Output the (X, Y) coordinate of the center of the cell containing the given text.  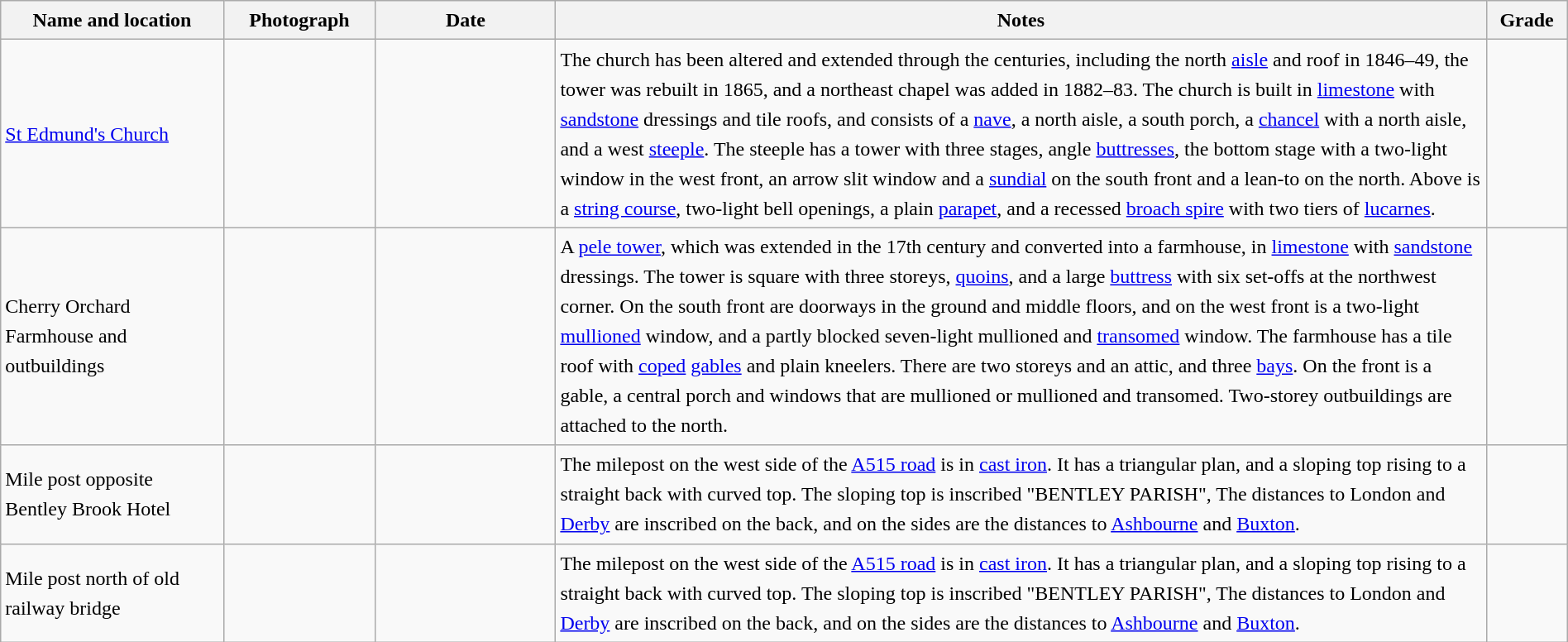
Mile post north of old railway bridge (112, 592)
St Edmund's Church (112, 134)
Notes (1021, 20)
Photograph (299, 20)
Mile post opposite Bentley Brook Hotel (112, 495)
Cherry Orchard Farmhouse and outbuildings (112, 336)
Grade (1527, 20)
Date (466, 20)
Name and location (112, 20)
